Capture the cell that displays the provided text and extract its (X, Y) central coordinate. 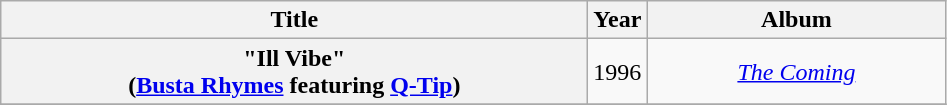
Title (294, 20)
The Coming (796, 72)
1996 (618, 72)
Year (618, 20)
"Ill Vibe"(Busta Rhymes featuring Q-Tip) (294, 72)
Album (796, 20)
